From the cell containing the given text, extract its center point as [x, y] coordinate. 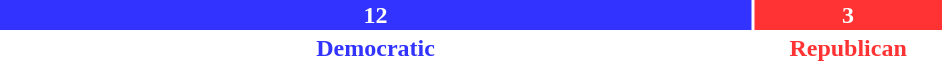
12 [376, 15]
3 [848, 15]
